Search for the cell housing the specified text and yield its [X, Y] center coordinate. 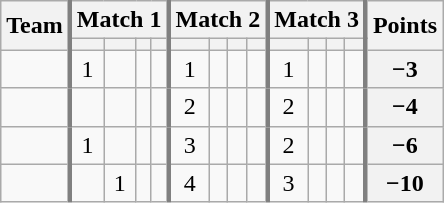
Team [36, 26]
4 [188, 183]
Points [404, 26]
−3 [404, 69]
−4 [404, 107]
−6 [404, 145]
−10 [404, 183]
Match 3 [316, 20]
Match 2 [218, 20]
Match 1 [120, 20]
